Pinpoint the cell where the given text exists, returning its (x, y) midpoint coordinate. 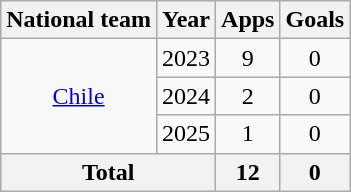
9 (248, 58)
2023 (186, 58)
Chile (79, 96)
Year (186, 20)
National team (79, 20)
2024 (186, 96)
Goals (315, 20)
1 (248, 134)
Total (108, 172)
12 (248, 172)
2025 (186, 134)
Apps (248, 20)
2 (248, 96)
